Find where the given text appears and provide that cell's center as (X, Y) coordinate. 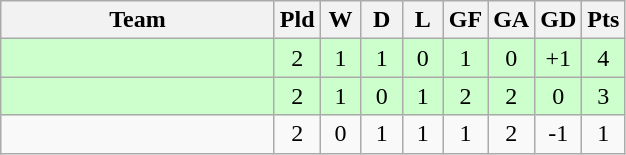
Team (138, 20)
Pts (604, 20)
4 (604, 58)
+1 (558, 58)
W (340, 20)
3 (604, 96)
D (382, 20)
GF (465, 20)
-1 (558, 134)
L (422, 20)
GA (512, 20)
Pld (297, 20)
GD (558, 20)
